Determine the (X, Y) coordinate at the center of the cell enclosing the given text.  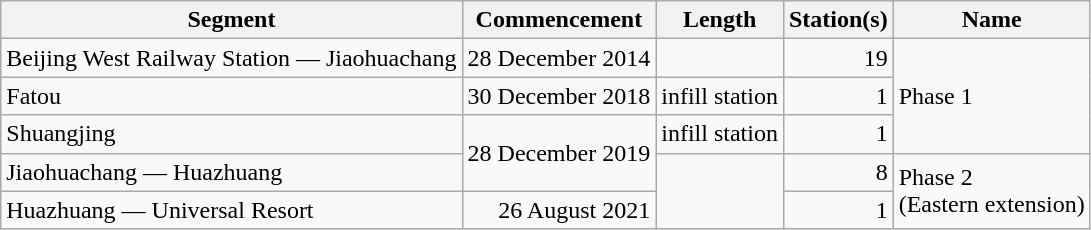
8 (838, 172)
Length (720, 20)
Fatou (232, 96)
28 December 2019 (559, 153)
Commencement (559, 20)
Segment (232, 20)
30 December 2018 (559, 96)
26 August 2021 (559, 210)
Huazhuang — Universal Resort (232, 210)
Beijing West Railway Station — Jiaohuachang (232, 58)
Jiaohuachang — Huazhuang (232, 172)
Station(s) (838, 20)
28 December 2014 (559, 58)
Phase 1 (992, 96)
Shuangjing (232, 134)
Name (992, 20)
19 (838, 58)
Phase 2 (Eastern extension) (992, 191)
